Find where the given text appears and provide that cell's center as (X, Y) coordinate. 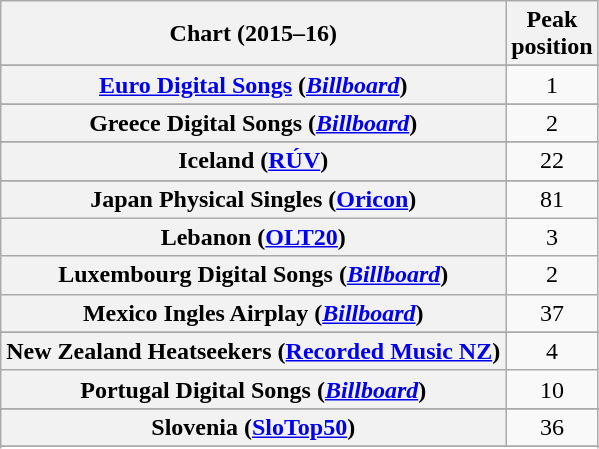
3 (552, 237)
36 (552, 427)
37 (552, 313)
Chart (2015–16) (254, 34)
10 (552, 389)
Lebanon (OLT20) (254, 237)
1 (552, 85)
Euro Digital Songs (Billboard) (254, 85)
Greece Digital Songs (Billboard) (254, 123)
Iceland (RÚV) (254, 161)
Portugal Digital Songs (Billboard) (254, 389)
81 (552, 199)
4 (552, 351)
Slovenia (SloTop50) (254, 427)
22 (552, 161)
Luxembourg Digital Songs (Billboard) (254, 275)
Mexico Ingles Airplay (Billboard) (254, 313)
Japan Physical Singles (Oricon) (254, 199)
New Zealand Heatseekers (Recorded Music NZ) (254, 351)
Peakposition (552, 34)
